Search for the cell housing the specified text and yield its [x, y] center coordinate. 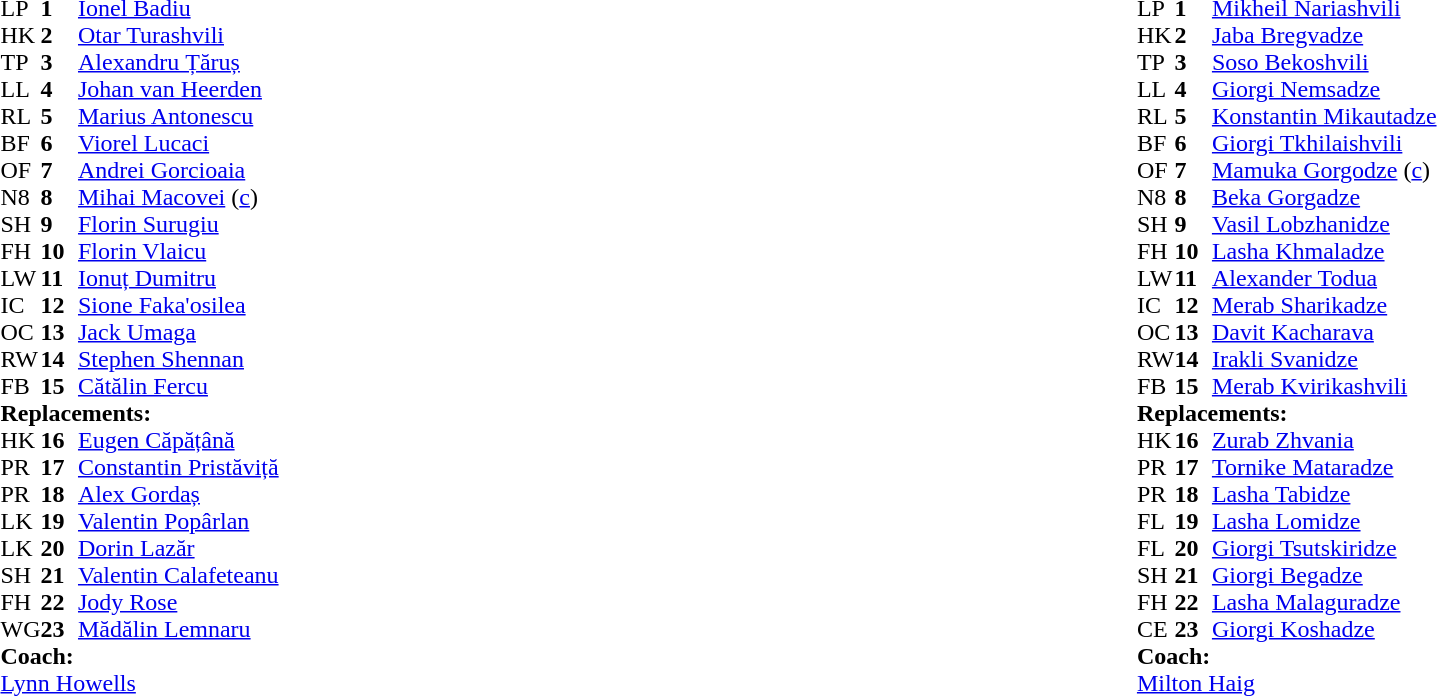
Stephen Shennan [178, 360]
Ionuț Dumitru [178, 278]
Giorgi Begadze [1324, 576]
Viorel Lucaci [178, 144]
Beka Gorgadze [1324, 198]
Lasha Tabidze [1324, 494]
Andrei Gorcioaia [178, 170]
Johan van Heerden [178, 90]
Constantin Pristăviță [178, 468]
Konstantin Mikautadze [1324, 116]
Valentin Calafeteanu [178, 576]
Eugen Căpățână [178, 440]
Lasha Khmaladze [1324, 252]
Merab Kvirikashvili [1324, 386]
Alexandru Țăruș [178, 62]
Giorgi Koshadze [1324, 630]
Tornike Mataradze [1324, 468]
Irakli Svanidze [1324, 360]
Davit Kacharava [1324, 332]
Mamuka Gorgodze (c) [1324, 170]
Merab Sharikadze [1324, 306]
Lasha Malaguradze [1324, 602]
Mihai Macovei (c) [178, 198]
Giorgi Tsutskiridze [1324, 548]
Jaba Bregvadze [1324, 36]
Jack Umaga [178, 332]
Soso Bekoshvili [1324, 62]
Giorgi Nemsadze [1324, 90]
WG [20, 630]
Alexander Todua [1324, 278]
Alex Gordaș [178, 494]
Marius Antonescu [178, 116]
Valentin Popârlan [178, 522]
Zurab Zhvania [1324, 440]
Florin Vlaicu [178, 252]
Mădălin Lemnaru [178, 630]
Vasil Lobzhanidze [1324, 224]
Otar Turashvili [178, 36]
Jody Rose [178, 602]
Lasha Lomidze [1324, 522]
Cătălin Fercu [178, 386]
Sione Faka'osilea [178, 306]
Florin Surugiu [178, 224]
Giorgi Tkhilaishvili [1324, 144]
CE [1156, 630]
Dorin Lazăr [178, 548]
